Determine the [X, Y] coordinate at the center of the cell enclosing the given text.  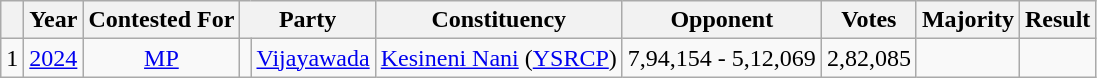
MP [162, 58]
Vijayawada [313, 58]
2,82,085 [868, 58]
2024 [54, 58]
Year [54, 20]
1 [12, 58]
Constituency [498, 20]
Result [1057, 20]
Votes [868, 20]
Majority [968, 20]
Party [308, 20]
Kesineni Nani (YSRCP) [498, 58]
Opponent [722, 20]
Contested For [162, 20]
7,94,154 - 5,12,069 [722, 58]
